Locate the cell with the specified text and output its (X, Y) center coordinate. 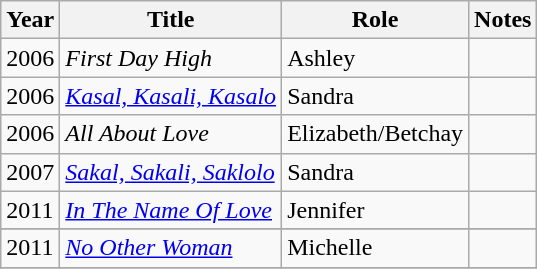
Michelle (376, 248)
Year (30, 20)
Jennifer (376, 210)
In The Name Of Love (171, 210)
Ashley (376, 58)
No Other Woman (171, 248)
Notes (503, 20)
First Day High (171, 58)
Sakal, Sakali, Saklolo (171, 172)
Kasal, Kasali, Kasalo (171, 96)
Title (171, 20)
2007 (30, 172)
All About Love (171, 134)
Role (376, 20)
Elizabeth/Betchay (376, 134)
